Return [x, y] of the center of cell containing provided text 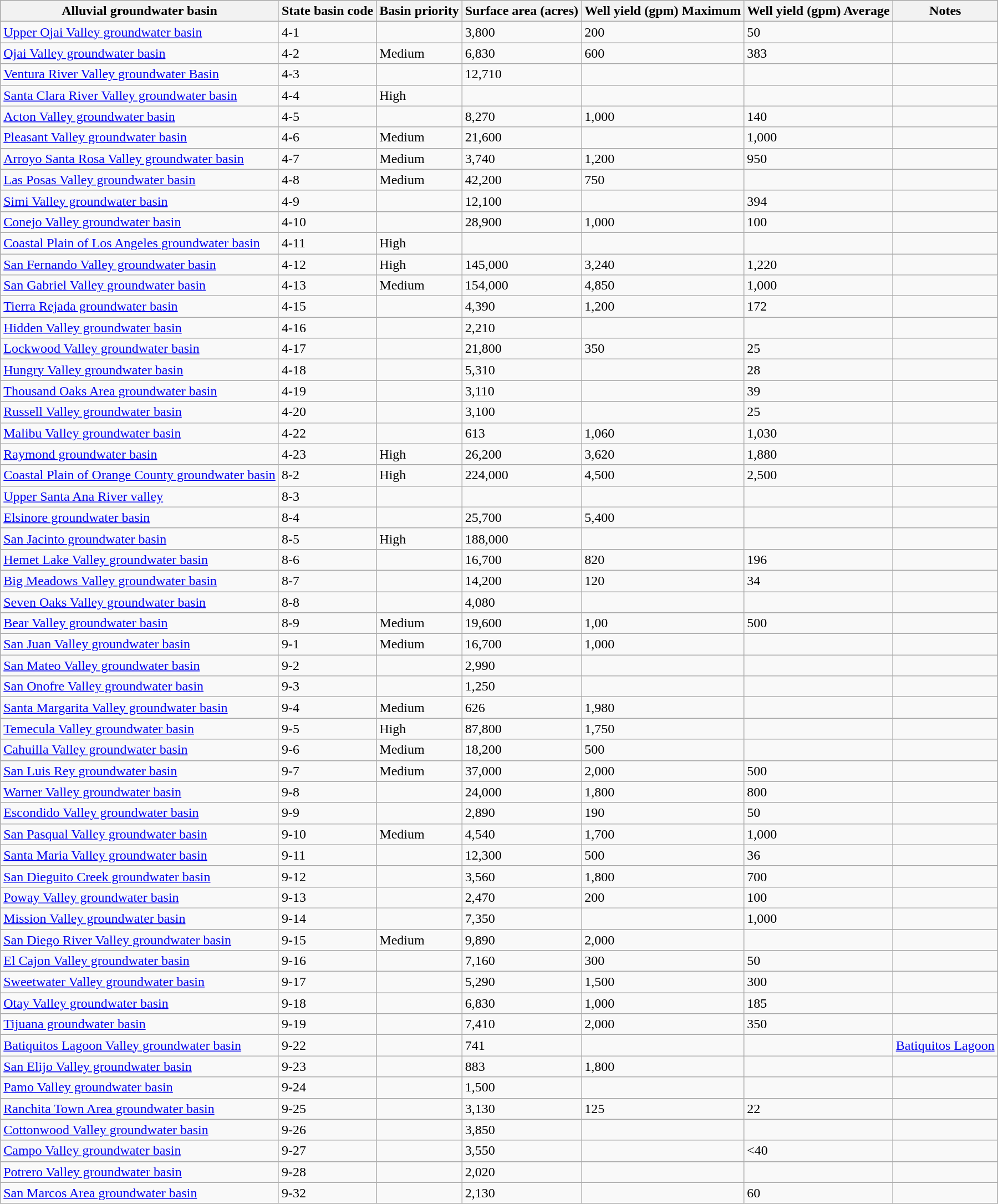
2,990 [521, 665]
4-18 [327, 370]
Raymond groundwater basin [140, 454]
8-3 [327, 496]
San Jacinto groundwater basin [140, 539]
1,060 [663, 433]
145,000 [521, 265]
4-10 [327, 222]
9-12 [327, 876]
Las Posas Valley groundwater basin [140, 180]
741 [521, 1045]
7,160 [521, 961]
9-11 [327, 855]
Seven Oaks Valley groundwater basin [140, 602]
4-19 [327, 391]
4-3 [327, 74]
24,000 [521, 792]
4-23 [327, 454]
613 [521, 433]
9-22 [327, 1045]
Potrero Valley groundwater basin [140, 1172]
Batiquitos Lagoon Valley groundwater basin [140, 1045]
1,220 [818, 265]
7,410 [521, 1024]
87,800 [521, 729]
3,100 [521, 412]
28,900 [521, 222]
950 [818, 159]
750 [663, 180]
Pamo Valley groundwater basin [140, 1088]
1,250 [521, 687]
9-17 [327, 982]
9-16 [327, 961]
9-4 [327, 708]
26,200 [521, 454]
Basin priority [419, 11]
4-13 [327, 286]
9-32 [327, 1193]
8-8 [327, 602]
Arroyo Santa Rosa Valley groundwater basin [140, 159]
9-10 [327, 834]
Temecula Valley groundwater basin [140, 729]
4-8 [327, 180]
San Marcos Area groundwater basin [140, 1193]
San Elijo Valley groundwater basin [140, 1066]
140 [818, 116]
4-5 [327, 116]
8,270 [521, 116]
El Cajon Valley groundwater basin [140, 961]
Simi Valley groundwater basin [140, 201]
8-2 [327, 475]
800 [818, 792]
4,850 [663, 286]
Ranchita Town Area groundwater basin [140, 1109]
700 [818, 876]
Sweetwater Valley groundwater basin [140, 982]
188,000 [521, 539]
9-23 [327, 1066]
9-13 [327, 897]
4-16 [327, 328]
9-27 [327, 1151]
3,130 [521, 1109]
125 [663, 1109]
3,740 [521, 159]
Campo Valley groundwater basin [140, 1151]
9-28 [327, 1172]
Warner Valley groundwater basin [140, 792]
1,00 [663, 623]
2,020 [521, 1172]
4,080 [521, 602]
600 [663, 53]
Russell Valley groundwater basin [140, 412]
Conejo Valley groundwater basin [140, 222]
Cahuilla Valley groundwater basin [140, 750]
Lockwood Valley groundwater basin [140, 349]
State basin code [327, 11]
8-9 [327, 623]
9-2 [327, 665]
9-1 [327, 644]
154,000 [521, 286]
Santa Maria Valley groundwater basin [140, 855]
190 [663, 813]
Cottonwood Valley groundwater basin [140, 1130]
4-22 [327, 433]
12,710 [521, 74]
36 [818, 855]
3,240 [663, 265]
4-7 [327, 159]
60 [818, 1193]
Bear Valley groundwater basin [140, 623]
9-19 [327, 1024]
626 [521, 708]
Tierra Rejada groundwater basin [140, 307]
9-18 [327, 1003]
4-20 [327, 412]
Well yield (gpm) Maximum [663, 11]
2,210 [521, 328]
Hungry Valley groundwater basin [140, 370]
Coastal Plain of Los Angeles groundwater basin [140, 243]
39 [818, 391]
9,890 [521, 940]
Santa Clara River Valley groundwater basin [140, 95]
383 [818, 53]
San Luis Rey groundwater basin [140, 771]
Malibu Valley groundwater basin [140, 433]
8-5 [327, 539]
18,200 [521, 750]
12,100 [521, 201]
2,470 [521, 897]
San Diego River Valley groundwater basin [140, 940]
Well yield (gpm) Average [818, 11]
9-9 [327, 813]
Escondido Valley groundwater basin [140, 813]
Big Meadows Valley groundwater basin [140, 581]
1,750 [663, 729]
Elsinore groundwater basin [140, 517]
4-4 [327, 95]
820 [663, 560]
883 [521, 1066]
Hidden Valley groundwater basin [140, 328]
Mission Valley groundwater basin [140, 918]
Hemet Lake Valley groundwater basin [140, 560]
4-15 [327, 307]
Pleasant Valley groundwater basin [140, 138]
Coastal Plain of Orange County groundwater basin [140, 475]
2,890 [521, 813]
3,550 [521, 1151]
1,980 [663, 708]
1,880 [818, 454]
8-6 [327, 560]
9-25 [327, 1109]
Ojai Valley groundwater basin [140, 53]
Upper Santa Ana River valley [140, 496]
9-14 [327, 918]
Tijuana groundwater basin [140, 1024]
9-5 [327, 729]
9-8 [327, 792]
San Juan Valley groundwater basin [140, 644]
172 [818, 307]
120 [663, 581]
3,110 [521, 391]
San Onofre Valley groundwater basin [140, 687]
394 [818, 201]
21,800 [521, 349]
4,540 [521, 834]
4-9 [327, 201]
4,390 [521, 307]
Batiquitos Lagoon [945, 1045]
3,800 [521, 32]
Otay Valley groundwater basin [140, 1003]
San Dieguito Creek groundwater basin [140, 876]
1,030 [818, 433]
5,310 [521, 370]
Poway Valley groundwater basin [140, 897]
9-26 [327, 1130]
San Fernando Valley groundwater basin [140, 265]
2,500 [818, 475]
3,850 [521, 1130]
3,560 [521, 876]
9-7 [327, 771]
Santa Margarita Valley groundwater basin [140, 708]
9-3 [327, 687]
9-15 [327, 940]
4,500 [663, 475]
1,700 [663, 834]
7,350 [521, 918]
4-12 [327, 265]
4-2 [327, 53]
22 [818, 1109]
4-6 [327, 138]
21,600 [521, 138]
<40 [818, 1151]
8-7 [327, 581]
Acton Valley groundwater basin [140, 116]
San Gabriel Valley groundwater basin [140, 286]
San Mateo Valley groundwater basin [140, 665]
42,200 [521, 180]
Upper Ojai Valley groundwater basin [140, 32]
28 [818, 370]
5,400 [663, 517]
19,600 [521, 623]
4-1 [327, 32]
196 [818, 560]
3,620 [663, 454]
224,000 [521, 475]
5,290 [521, 982]
San Pasqual Valley groundwater basin [140, 834]
12,300 [521, 855]
9-6 [327, 750]
Notes [945, 11]
Ventura River Valley groundwater Basin [140, 74]
Alluvial groundwater basin [140, 11]
34 [818, 581]
37,000 [521, 771]
8-4 [327, 517]
185 [818, 1003]
25,700 [521, 517]
4-17 [327, 349]
Thousand Oaks Area groundwater basin [140, 391]
2,130 [521, 1193]
Surface area (acres) [521, 11]
4-11 [327, 243]
14,200 [521, 581]
9-24 [327, 1088]
